Provide the (x, y) coordinate of the cell's center where the given text is located.  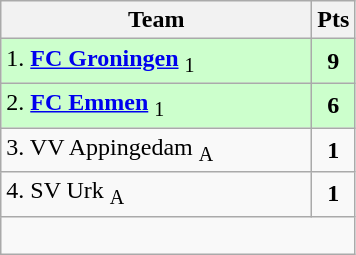
Pts (334, 20)
3. VV Appingedam A (156, 150)
9 (334, 61)
2. FC Emmen 1 (156, 105)
Team (156, 20)
4. SV Urk A (156, 194)
1. FC Groningen 1 (156, 61)
6 (334, 105)
